Pinpoint the cell where the given text exists, returning its [x, y] midpoint coordinate. 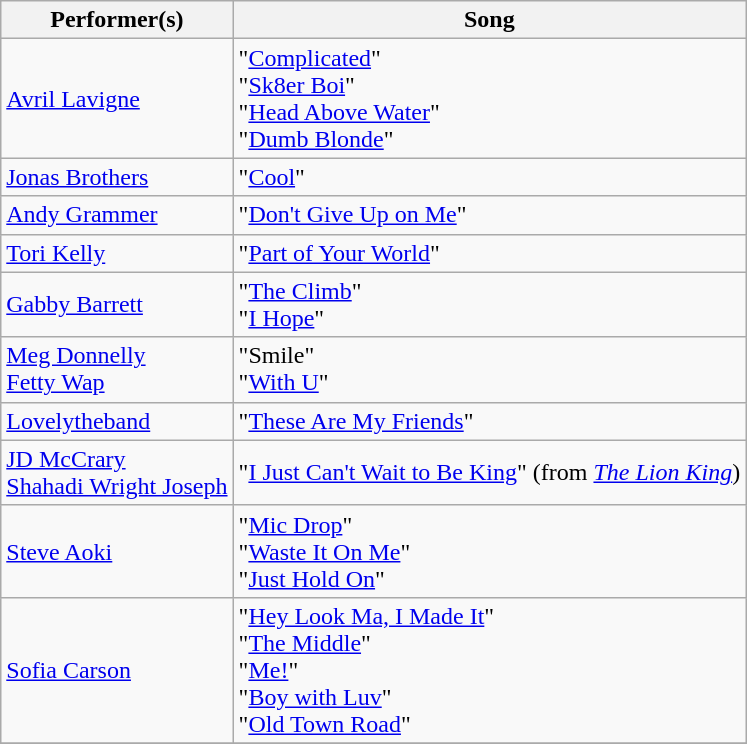
"The Climb""I Hope" [490, 304]
"Don't Give Up on Me" [490, 215]
"Mic Drop" "Waste It On Me" "Just Hold On" [490, 551]
Andy Grammer [117, 215]
"These Are My Friends" [490, 421]
"Complicated" "Sk8er Boi" "Head Above Water" "Dumb Blonde" [490, 98]
"Hey Look Ma, I Made It" "The Middle""Me!""Boy with Luv""Old Town Road" [490, 670]
"Cool" [490, 177]
"I Just Can't Wait to Be King" (from The Lion King) [490, 472]
"Smile" "With U" [490, 370]
"Part of Your World" [490, 253]
Avril Lavigne [117, 98]
Meg Donnelly Fetty Wap [117, 370]
Gabby Barrett [117, 304]
Jonas Brothers [117, 177]
Performer(s) [117, 20]
Steve Aoki [117, 551]
Song [490, 20]
Sofia Carson [117, 670]
Tori Kelly [117, 253]
JD McCrary Shahadi Wright Joseph [117, 472]
Lovelytheband [117, 421]
